Determine the [x, y] coordinate at the center of the cell enclosing the given text.  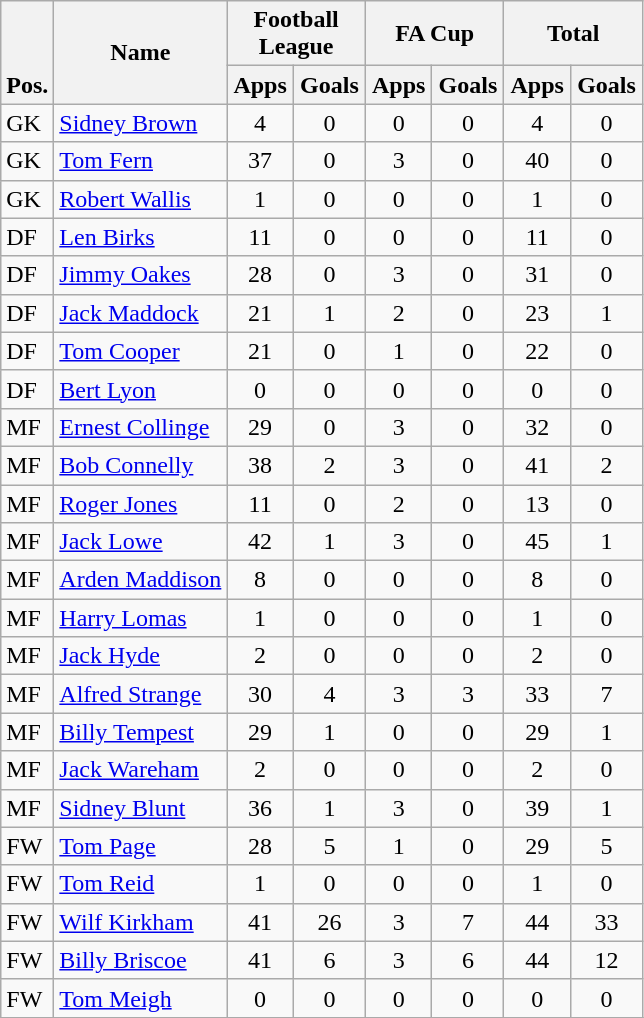
Sidney Blunt [140, 808]
Bob Connelly [140, 465]
Tom Fern [140, 161]
37 [260, 161]
Sidney Brown [140, 123]
Robert Wallis [140, 199]
Jack Hyde [140, 656]
Bert Lyon [140, 389]
FA Cup [434, 34]
Roger Jones [140, 503]
Tom Cooper [140, 351]
Billy Briscoe [140, 960]
13 [538, 503]
23 [538, 313]
42 [260, 542]
Jack Lowe [140, 542]
Football League [296, 34]
Arden Maddison [140, 580]
38 [260, 465]
Len Birks [140, 237]
Ernest Collinge [140, 427]
Tom Reid [140, 884]
45 [538, 542]
Alfred Strange [140, 694]
39 [538, 808]
Wilf Kirkham [140, 922]
Tom Meigh [140, 998]
Harry Lomas [140, 618]
30 [260, 694]
40 [538, 161]
31 [538, 275]
12 [606, 960]
26 [329, 922]
36 [260, 808]
Jimmy Oakes [140, 275]
Total [574, 34]
Tom Page [140, 846]
Pos. [28, 52]
Jack Maddock [140, 313]
22 [538, 351]
Jack Wareham [140, 770]
Name [140, 52]
32 [538, 427]
Billy Tempest [140, 732]
